Extract the (X, Y) coordinate from the center of the cell holding the provided text.  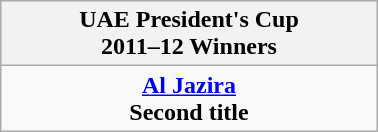
UAE President's Cup 2011–12 Winners (189, 34)
Al JaziraSecond title (189, 98)
